Capture the cell that displays the provided text and extract its [X, Y] central coordinate. 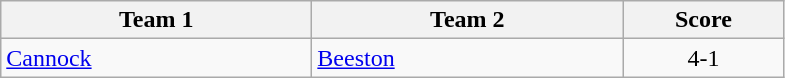
Cannock [156, 58]
Beeston [468, 58]
Team 2 [468, 20]
Score [704, 20]
Team 1 [156, 20]
4-1 [704, 58]
